Return the (x, y) coordinate for the center point of the cell that contains the specified text.  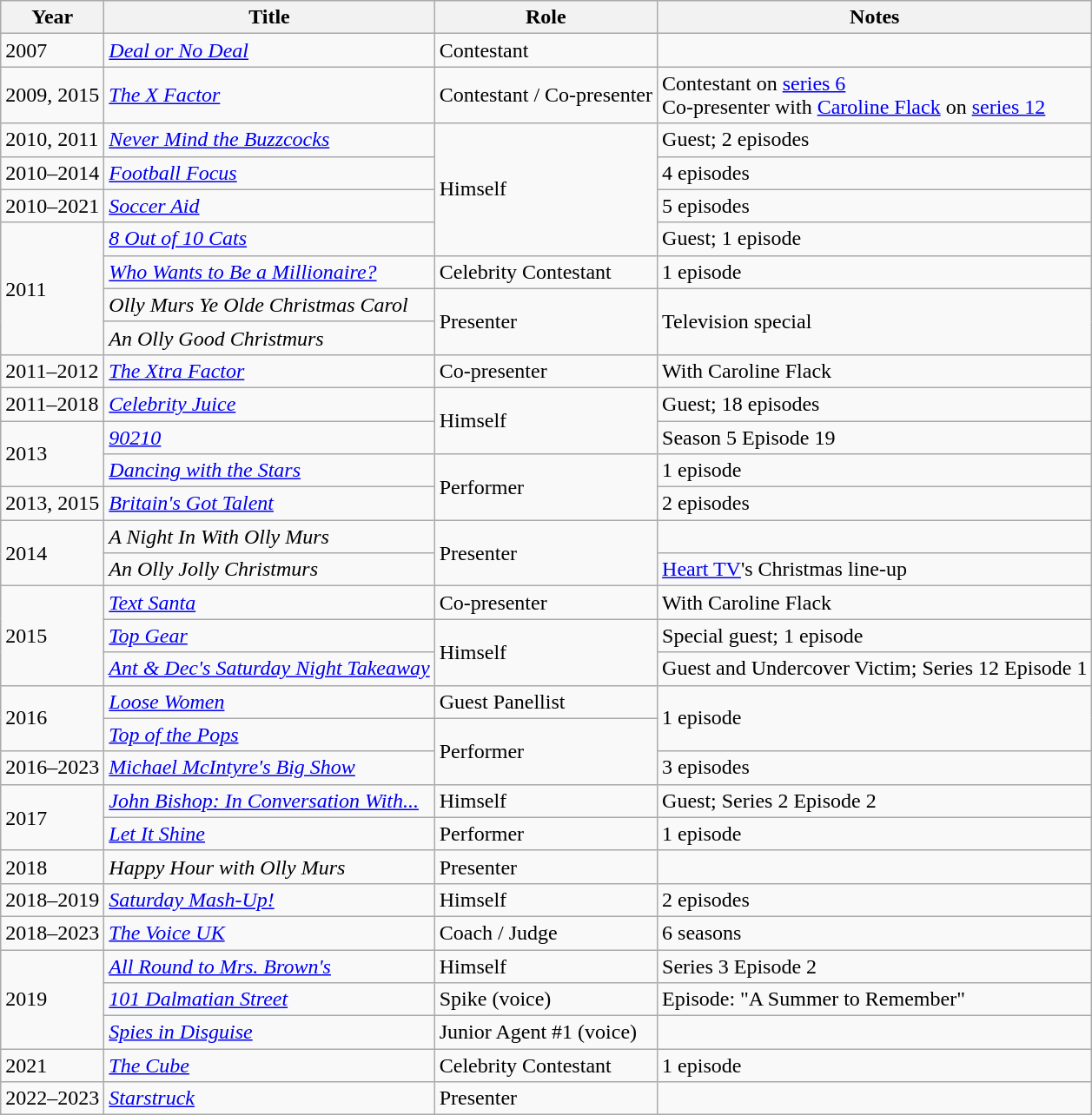
2010, 2011 (52, 140)
Special guest; 1 episode (875, 636)
Guest; Series 2 Episode 2 (875, 801)
Text Santa (269, 603)
2021 (52, 1066)
6 seasons (875, 933)
Spies in Disguise (269, 1033)
2014 (52, 553)
Contestant / Co-presenter (546, 96)
Heart TV's Christmas line-up (875, 570)
All Round to Mrs. Brown's (269, 967)
Coach / Judge (546, 933)
Junior Agent #1 (voice) (546, 1033)
Loose Women (269, 702)
2010–2021 (52, 206)
John Bishop: In Conversation With... (269, 801)
8 Out of 10 Cats (269, 239)
2013, 2015 (52, 504)
The Cube (269, 1066)
Television special (875, 321)
Soccer Aid (269, 206)
Notes (875, 17)
2018–2019 (52, 900)
5 episodes (875, 206)
2011–2018 (52, 404)
2016–2023 (52, 768)
2017 (52, 817)
Who Wants to Be a Millionaire? (269, 272)
Olly Murs Ye Olde Christmas Carol (269, 305)
Never Mind the Buzzcocks (269, 140)
2018 (52, 867)
Year (52, 17)
Guest and Undercover Victim; Series 12 Episode 1 (875, 669)
Guest; 18 episodes (875, 404)
Guest Panellist (546, 702)
Guest; 2 episodes (875, 140)
Celebrity Juice (269, 404)
2016 (52, 718)
2011–2012 (52, 371)
Saturday Mash-Up! (269, 900)
4 episodes (875, 173)
Happy Hour with Olly Murs (269, 867)
3 episodes (875, 768)
Season 5 Episode 19 (875, 437)
Title (269, 17)
Spike (voice) (546, 1000)
The Xtra Factor (269, 371)
2009, 2015 (52, 96)
Football Focus (269, 173)
The Voice UK (269, 933)
Episode: "A Summer to Remember" (875, 1000)
2010–2014 (52, 173)
Michael McIntyre's Big Show (269, 768)
Britain's Got Talent (269, 504)
The X Factor (269, 96)
2007 (52, 50)
Series 3 Episode 2 (875, 967)
Guest; 1 episode (875, 239)
90210 (269, 437)
Top of the Pops (269, 735)
2015 (52, 636)
An Olly Good Christmurs (269, 338)
2019 (52, 1000)
An Olly Jolly Christmurs (269, 570)
101 Dalmatian Street (269, 1000)
Contestant on series 6Co-presenter with Caroline Flack on series 12 (875, 96)
Deal or No Deal (269, 50)
2022–2023 (52, 1099)
Contestant (546, 50)
2018–2023 (52, 933)
Dancing with the Stars (269, 471)
2011 (52, 288)
Starstruck (269, 1099)
Role (546, 17)
Top Gear (269, 636)
Let It Shine (269, 834)
A Night In With Olly Murs (269, 537)
2013 (52, 453)
Ant & Dec's Saturday Night Takeaway (269, 669)
